Return (X, Y) of the center of cell containing provided text 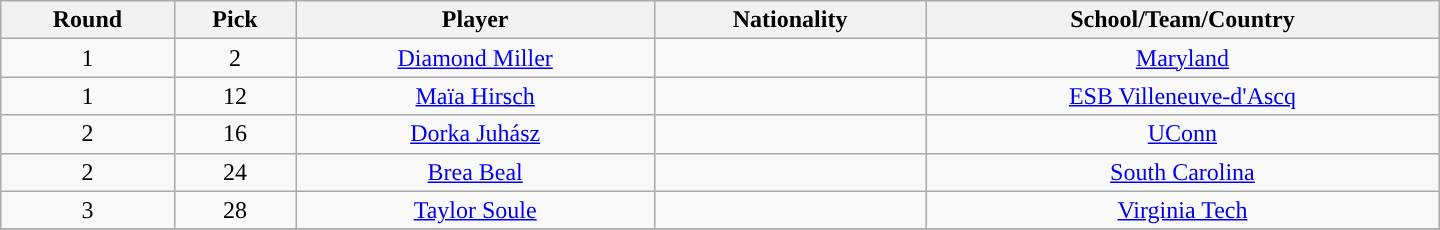
South Carolina (1183, 172)
Round (88, 20)
16 (235, 134)
Maryland (1183, 58)
Dorka Juhász (476, 134)
School/Team/Country (1183, 20)
ESB Villeneuve-d'Ascq (1183, 96)
Pick (235, 20)
Brea Beal (476, 172)
28 (235, 210)
Player (476, 20)
Taylor Soule (476, 210)
3 (88, 210)
Nationality (790, 20)
Maïa Hirsch (476, 96)
UConn (1183, 134)
Diamond Miller (476, 58)
12 (235, 96)
24 (235, 172)
Virginia Tech (1183, 210)
